For the text-containing cell, return its midpoint in (x, y) coordinate format. 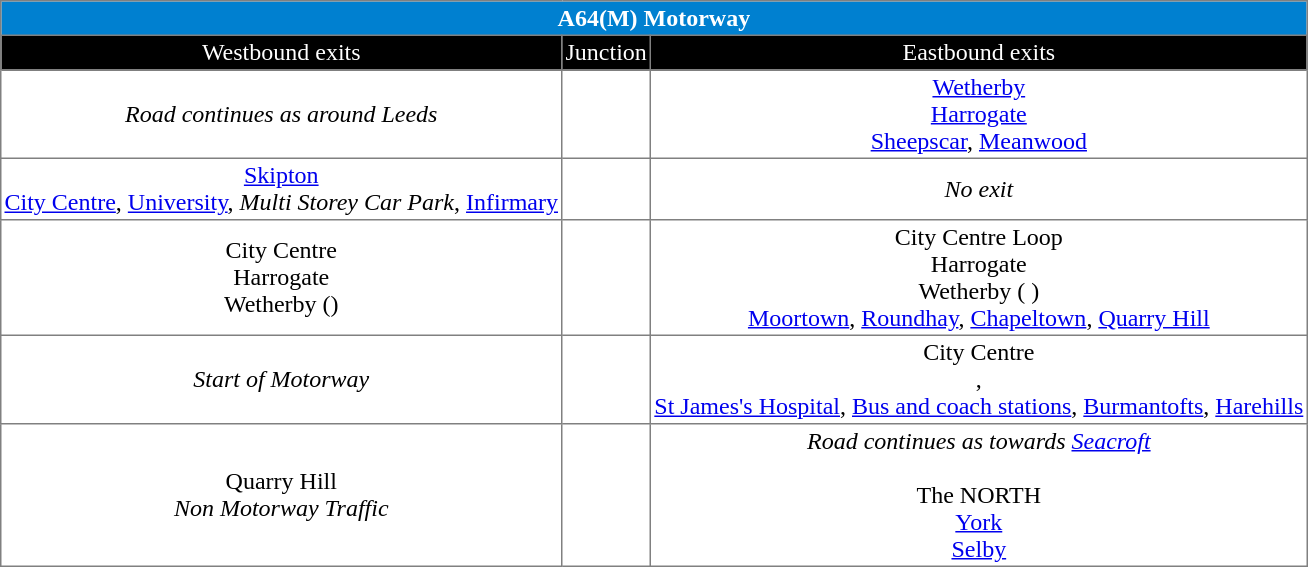
Start of Motorway (282, 379)
City Centre , St James's Hospital, Bus and coach stations, Burmantofts, Harehills (979, 379)
Road continues as towards SeacroftThe NORTHYork Selby (979, 495)
City Centre LoopHarrogate Wetherby ( )Moortown, Roundhay, Chapeltown, Quarry Hill (979, 278)
Eastbound exits (979, 52)
Road continues as around Leeds (282, 114)
Quarry HillNon Motorway Traffic (282, 495)
City CentreHarrogate Wetherby () (282, 278)
Westbound exits (282, 52)
No exit (979, 189)
Junction (606, 52)
Skipton City Centre, University, Multi Storey Car Park, Infirmary (282, 189)
Wetherby Harrogate Sheepscar, Meanwood (979, 114)
A64(M) Motorway (654, 18)
